Search for the cell housing the specified text and yield its (x, y) center coordinate. 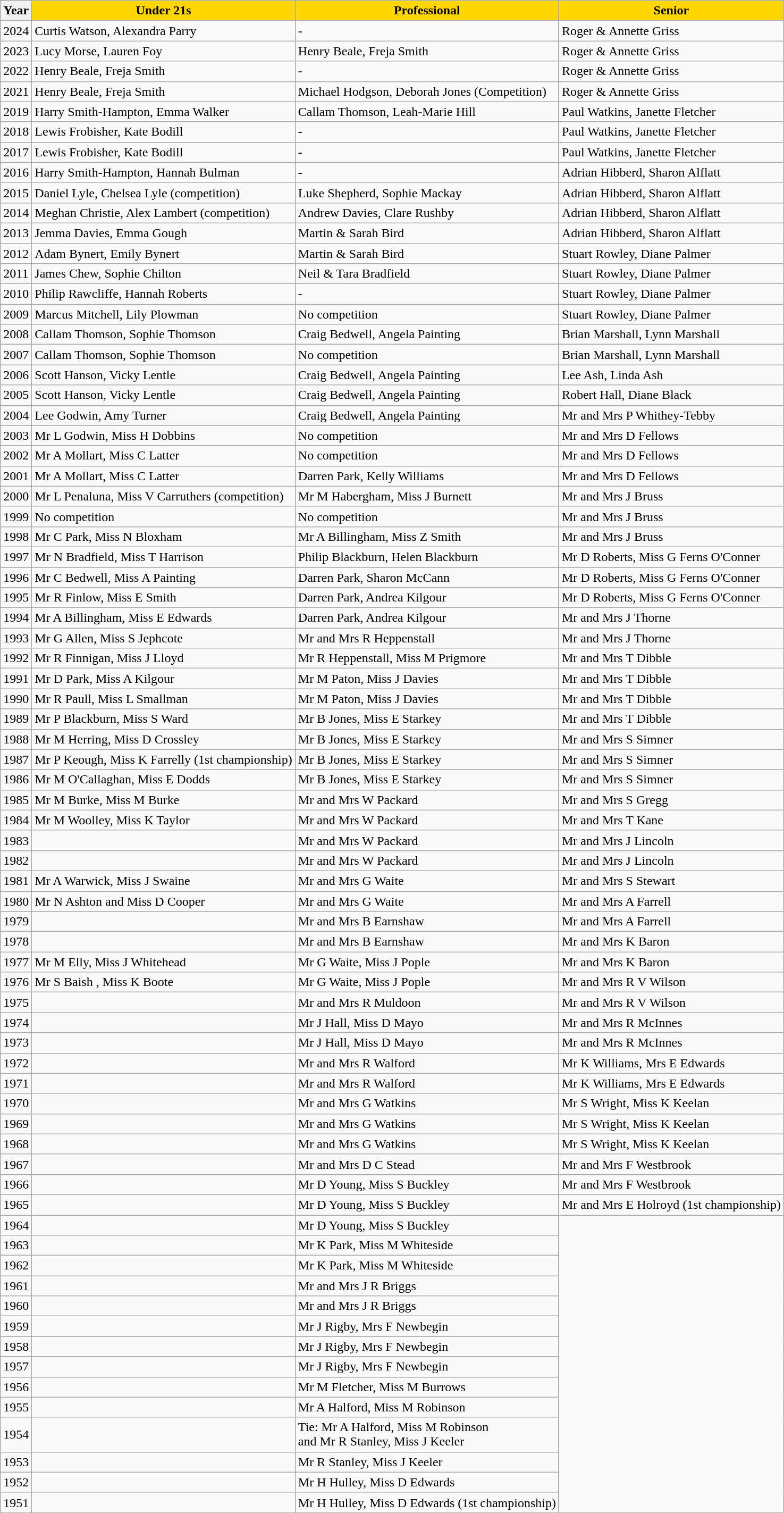
2014 (16, 213)
1998 (16, 537)
Mr M Burke, Miss M Burke (164, 800)
James Chew, Sophie Chilton (164, 274)
Mr H Hulley, Miss D Edwards (1st championship) (427, 1502)
1997 (16, 557)
Adam Bynert, Emily Bynert (164, 254)
Mr A Billingham, Miss Z Smith (427, 537)
Michael Hodgson, Deborah Jones (Competition) (427, 91)
Mr C Park, Miss N Bloxham (164, 537)
2024 (16, 31)
Mr and Mrs S Gregg (671, 800)
1964 (16, 1225)
Curtis Watson, Alexandra Parry (164, 31)
1988 (16, 739)
Lee Godwin, Amy Turner (164, 415)
1990 (16, 699)
Mr and Mrs S Stewart (671, 881)
2012 (16, 254)
Jemma Davies, Emma Gough (164, 233)
1962 (16, 1266)
1959 (16, 1326)
Marcus Mitchell, Lily Plowman (164, 314)
1977 (16, 962)
1960 (16, 1306)
Mr D Park, Miss A Kilgour (164, 679)
2006 (16, 375)
Lucy Morse, Lauren Foy (164, 51)
1985 (16, 800)
Philip Rawcliffe, Hannah Roberts (164, 294)
Harry Smith-Hampton, Hannah Bulman (164, 172)
Luke Shepherd, Sophie Mackay (427, 193)
Mr N Bradfield, Miss T Harrison (164, 557)
1954 (16, 1435)
2010 (16, 294)
1991 (16, 679)
2001 (16, 476)
Mr and Mrs R Muldoon (427, 1002)
Neil & Tara Bradfield (427, 274)
2008 (16, 335)
1967 (16, 1164)
1973 (16, 1043)
1966 (16, 1184)
Year (16, 11)
Philip Blackburn, Helen Blackburn (427, 557)
1999 (16, 516)
1974 (16, 1023)
1992 (16, 658)
1965 (16, 1205)
Mr M Fletcher, Miss M Burrows (427, 1387)
1951 (16, 1502)
2003 (16, 436)
Mr M Woolley, Miss K Taylor (164, 820)
Andrew Davies, Clare Rushby (427, 213)
Mr R Stanley, Miss J Keeler (427, 1462)
Tie: Mr A Halford, Miss M Robinsonand Mr R Stanley, Miss J Keeler (427, 1435)
Mr L Godwin, Miss H Dobbins (164, 436)
Lee Ash, Linda Ash (671, 375)
2017 (16, 152)
2009 (16, 314)
Robert Hall, Diane Black (671, 395)
Mr M Habergham, Miss J Burnett (427, 496)
1956 (16, 1387)
1995 (16, 598)
Mr A Billingham, Miss E Edwards (164, 618)
1978 (16, 942)
1958 (16, 1347)
2022 (16, 71)
2002 (16, 456)
Mr M O'Callaghan, Miss E Dodds (164, 780)
Mr N Ashton and Miss D Cooper (164, 901)
Senior (671, 11)
Mr P Blackburn, Miss S Ward (164, 719)
2013 (16, 233)
Callam Thomson, Leah-Marie Hill (427, 112)
Mr and Mrs P Whithey-Tebby (671, 415)
2021 (16, 91)
1986 (16, 780)
1969 (16, 1124)
1975 (16, 1002)
2016 (16, 172)
Mr R Paull, Miss L Smallman (164, 699)
Professional (427, 11)
Mr and Mrs R Heppenstall (427, 638)
2007 (16, 355)
2005 (16, 395)
Mr and Mrs D C Stead (427, 1164)
1994 (16, 618)
Mr and Mrs E Holroyd (1st championship) (671, 1205)
1963 (16, 1245)
1957 (16, 1367)
Mr A Halford, Miss M Robinson (427, 1407)
Mr A Warwick, Miss J Swaine (164, 881)
Mr S Baish , Miss K Boote (164, 982)
1996 (16, 577)
1953 (16, 1462)
1976 (16, 982)
Mr H Hulley, Miss D Edwards (427, 1482)
1989 (16, 719)
Mr G Allen, Miss S Jephcote (164, 638)
Mr R Finlow, Miss E Smith (164, 598)
1971 (16, 1083)
1952 (16, 1482)
2015 (16, 193)
Mr P Keough, Miss K Farrelly (1st championship) (164, 759)
Under 21s (164, 11)
Mr M Elly, Miss J Whitehead (164, 962)
1981 (16, 881)
1961 (16, 1286)
Mr C Bedwell, Miss A Painting (164, 577)
1968 (16, 1144)
1980 (16, 901)
Mr M Herring, Miss D Crossley (164, 739)
2000 (16, 496)
2023 (16, 51)
Mr and Mrs T Kane (671, 820)
2004 (16, 415)
1984 (16, 820)
1955 (16, 1407)
Harry Smith-Hampton, Emma Walker (164, 112)
1972 (16, 1063)
Mr R Heppenstall, Miss M Prigmore (427, 658)
1970 (16, 1104)
1979 (16, 922)
Mr L Penaluna, Miss V Carruthers (competition) (164, 496)
Darren Park, Kelly Williams (427, 476)
Meghan Christie, Alex Lambert (competition) (164, 213)
2018 (16, 132)
1993 (16, 638)
Darren Park, Sharon McCann (427, 577)
Mr R Finnigan, Miss J Lloyd (164, 658)
2011 (16, 274)
1982 (16, 860)
Daniel Lyle, Chelsea Lyle (competition) (164, 193)
2019 (16, 112)
1983 (16, 840)
1987 (16, 759)
